Search for the cell housing the specified text and yield its (X, Y) center coordinate. 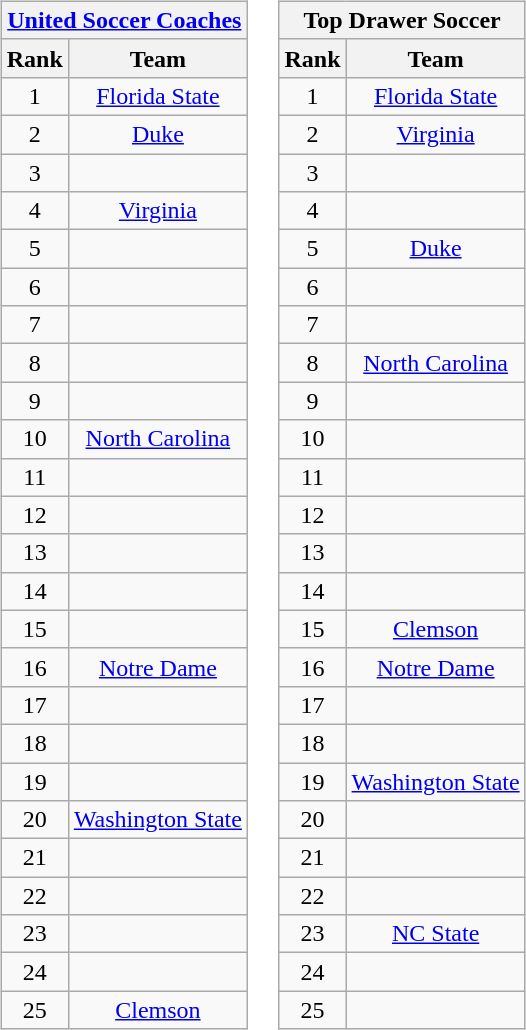
United Soccer Coaches (124, 20)
Top Drawer Soccer (402, 20)
NC State (436, 934)
